Find where the given text appears and provide that cell's center as (X, Y) coordinate. 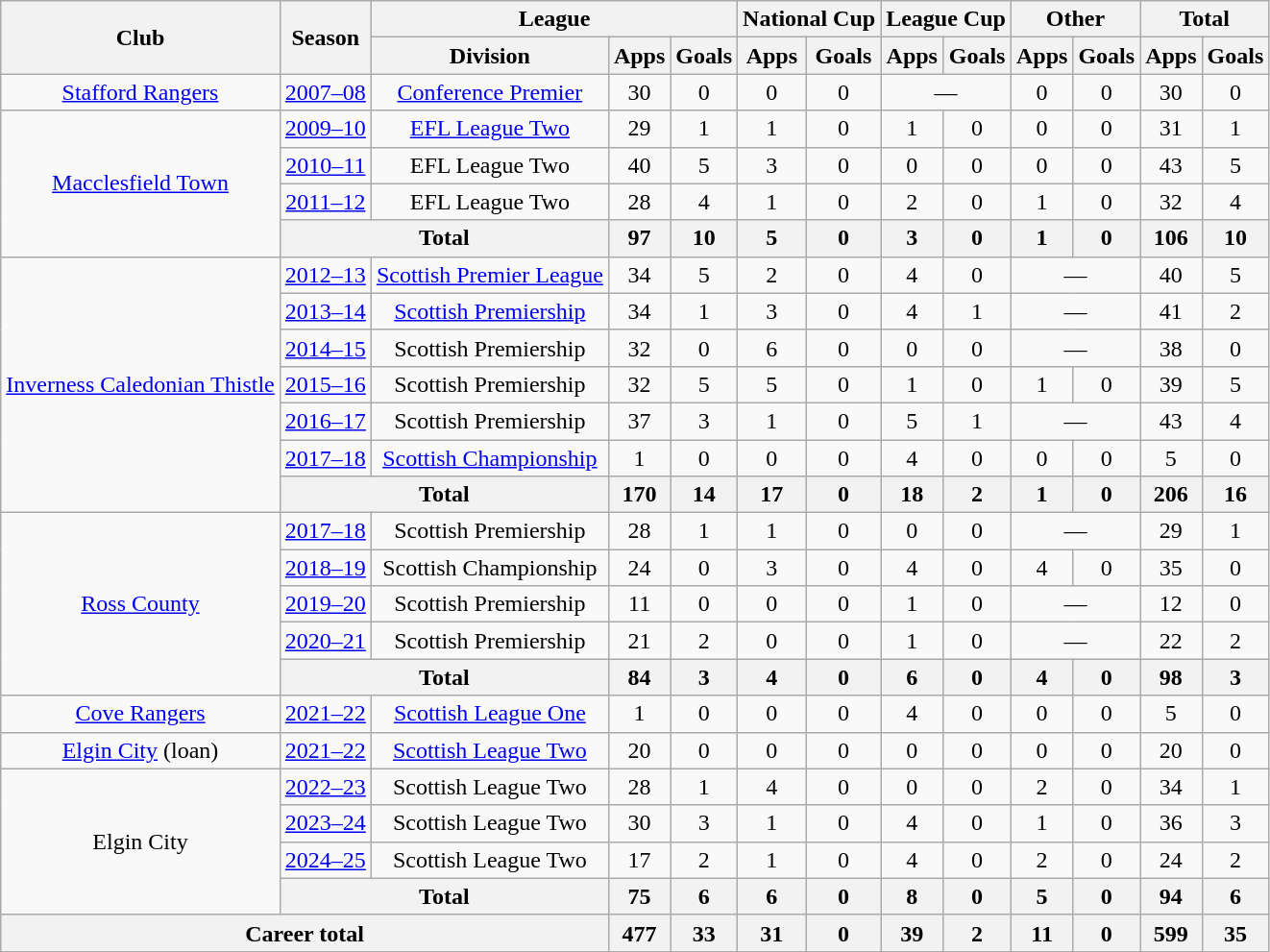
22 (1171, 641)
2009–10 (325, 129)
2024–25 (325, 860)
2016–17 (325, 421)
2018–19 (325, 568)
Ross County (140, 604)
Season (325, 37)
Stafford Rangers (140, 92)
Club (140, 37)
170 (639, 495)
Inverness Caledonian Thistle (140, 384)
14 (704, 495)
98 (1171, 677)
12 (1171, 604)
League (553, 19)
37 (639, 421)
41 (1171, 311)
18 (913, 495)
Division (490, 56)
8 (913, 896)
Conference Premier (490, 92)
2022–23 (325, 787)
2011–12 (325, 202)
94 (1171, 896)
16 (1235, 495)
Cove Rangers (140, 714)
Career total (305, 933)
2013–14 (325, 311)
Elgin City (loan) (140, 750)
38 (1171, 348)
2015–16 (325, 384)
Scottish Premier League (490, 275)
599 (1171, 933)
106 (1171, 238)
Other (1075, 19)
2007–08 (325, 92)
21 (639, 641)
2012–13 (325, 275)
206 (1171, 495)
2010–11 (325, 165)
Scottish League One (490, 714)
2014–15 (325, 348)
National Cup (809, 19)
Elgin City (140, 842)
Macclesfield Town (140, 183)
2023–24 (325, 823)
477 (639, 933)
33 (704, 933)
84 (639, 677)
97 (639, 238)
36 (1171, 823)
2019–20 (325, 604)
75 (639, 896)
2020–21 (325, 641)
League Cup (946, 19)
